Output the (x, y) coordinate of the center of the cell containing the given text.  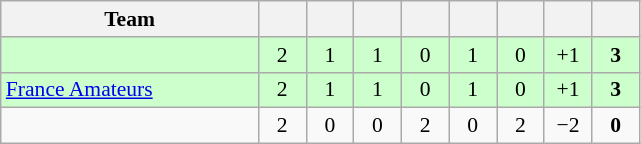
France Amateurs (130, 90)
−2 (568, 126)
Team (130, 19)
